Identify which cell holds the provided text, then report its (X, Y) central coordinate. 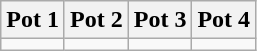
Pot 4 (224, 20)
Pot 1 (33, 20)
Pot 2 (96, 20)
Pot 3 (160, 20)
